Determine the (x, y) coordinate at the center of the cell enclosing the given text.  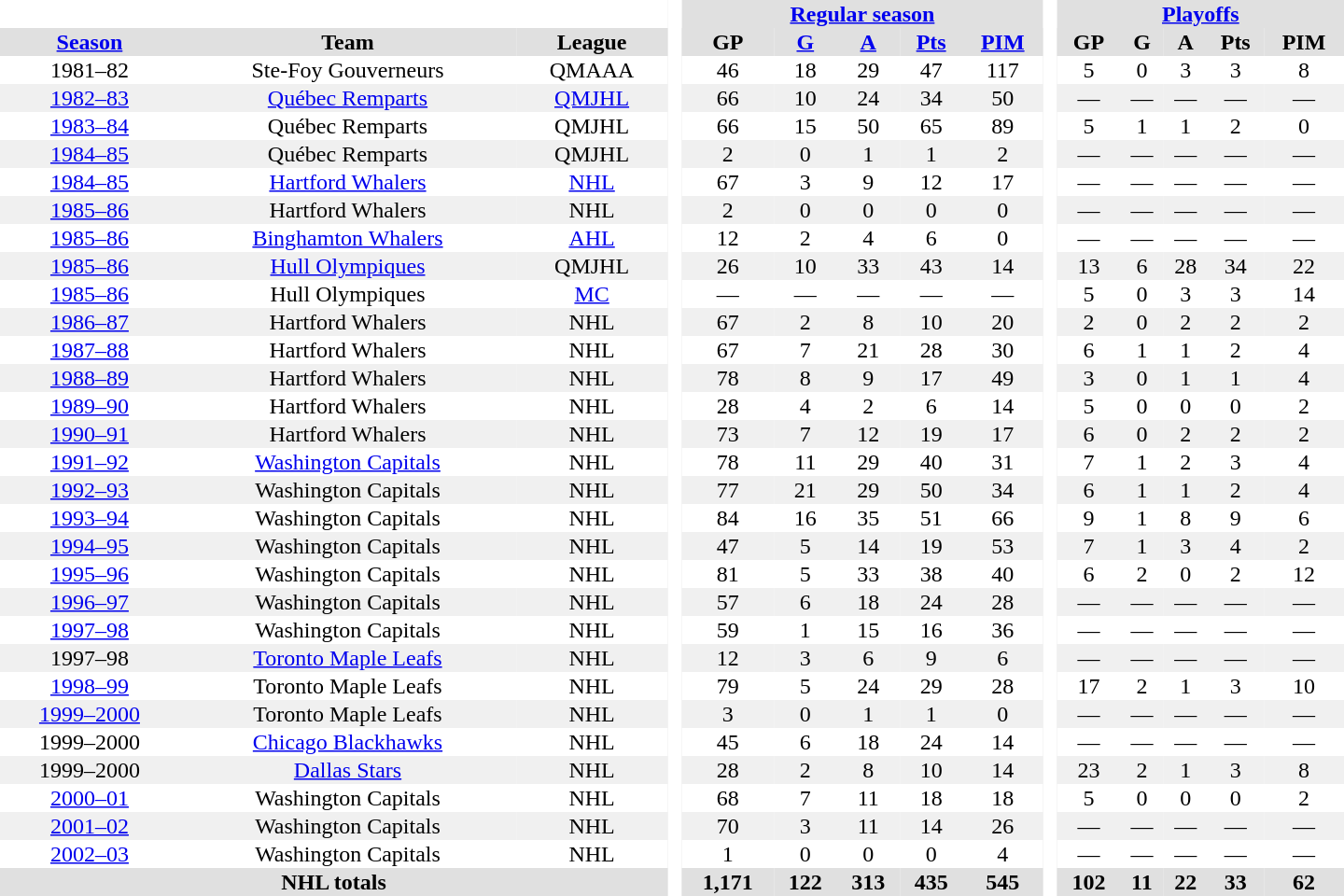
13 (1088, 266)
70 (728, 826)
2002–03 (90, 854)
1991–92 (90, 462)
59 (728, 630)
1982–83 (90, 98)
1993–94 (90, 518)
Season (90, 42)
35 (868, 518)
1988–89 (90, 378)
545 (1002, 882)
313 (868, 882)
62 (1304, 882)
57 (728, 602)
2000–01 (90, 798)
51 (931, 518)
84 (728, 518)
53 (1002, 546)
1986–87 (90, 322)
1995–96 (90, 574)
NHL totals (334, 882)
435 (931, 882)
20 (1002, 322)
1987–88 (90, 350)
Team (347, 42)
102 (1088, 882)
1989–90 (90, 406)
46 (728, 70)
AHL (592, 238)
68 (728, 798)
36 (1002, 630)
31 (1002, 462)
38 (931, 574)
MC (592, 294)
QMAAA (592, 70)
1981–82 (90, 70)
77 (728, 490)
1992–93 (90, 490)
1994–95 (90, 546)
1996–97 (90, 602)
1998–99 (90, 686)
43 (931, 266)
49 (1002, 378)
1,171 (728, 882)
79 (728, 686)
30 (1002, 350)
65 (931, 126)
1990–91 (90, 434)
League (592, 42)
2001–02 (90, 826)
23 (1088, 770)
Binghamton Whalers (347, 238)
Playoffs (1200, 14)
89 (1002, 126)
81 (728, 574)
Regular season (862, 14)
Chicago Blackhawks (347, 742)
122 (805, 882)
Ste-Foy Gouverneurs (347, 70)
1983–84 (90, 126)
45 (728, 742)
Dallas Stars (347, 770)
73 (728, 434)
117 (1002, 70)
